Capture the cell that displays the provided text and extract its [X, Y] central coordinate. 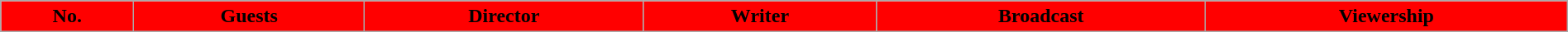
No. [68, 16]
Broadcast [1041, 16]
Guests [250, 16]
Director [504, 16]
Writer [760, 16]
Viewership [1387, 16]
